Return (x, y) of the center of cell containing provided text 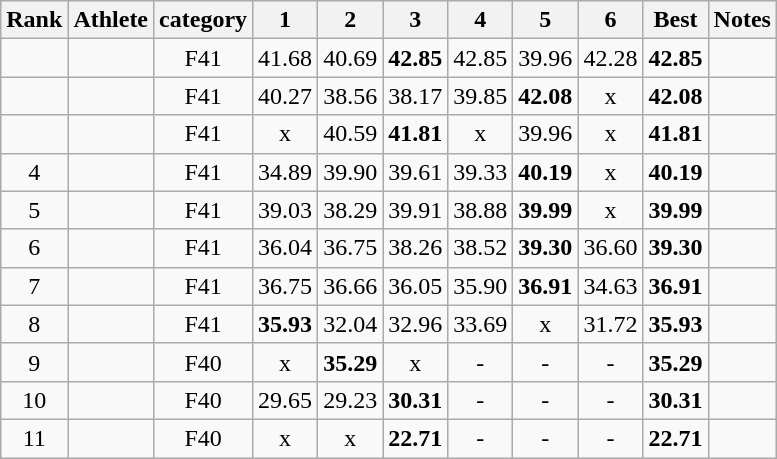
38.29 (350, 210)
38.52 (480, 248)
2 (350, 20)
40.59 (350, 134)
36.60 (610, 248)
1 (286, 20)
29.23 (350, 400)
7 (34, 286)
38.17 (416, 96)
39.85 (480, 96)
38.56 (350, 96)
41.68 (286, 58)
34.89 (286, 172)
36.05 (416, 286)
Notes (742, 20)
8 (34, 324)
32.04 (350, 324)
40.27 (286, 96)
39.91 (416, 210)
9 (34, 362)
38.88 (480, 210)
35.90 (480, 286)
category (204, 20)
34.63 (610, 286)
32.96 (416, 324)
36.66 (350, 286)
39.33 (480, 172)
Best (676, 20)
39.61 (416, 172)
36.04 (286, 248)
Athlete (111, 20)
39.90 (350, 172)
40.69 (350, 58)
42.28 (610, 58)
33.69 (480, 324)
29.65 (286, 400)
11 (34, 438)
38.26 (416, 248)
3 (416, 20)
39.03 (286, 210)
Rank (34, 20)
31.72 (610, 324)
10 (34, 400)
